Extract the [x, y] coordinate from the center of the cell holding the provided text.  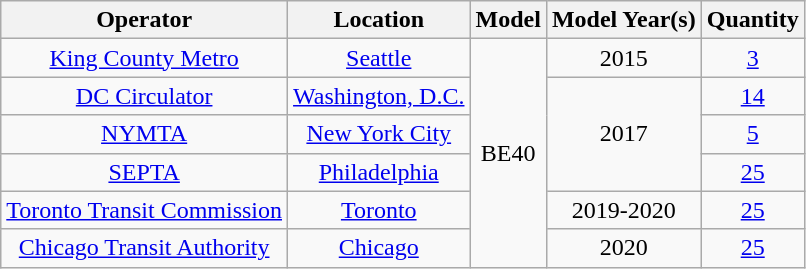
Location [379, 20]
Operator [144, 20]
2019-2020 [624, 210]
DC Circulator [144, 96]
BE40 [508, 153]
King County Metro [144, 58]
2015 [624, 58]
SEPTA [144, 172]
Model Year(s) [624, 20]
2020 [624, 248]
Washington, D.C. [379, 96]
14 [752, 96]
New York City [379, 134]
Model [508, 20]
5 [752, 134]
Chicago [379, 248]
Chicago Transit Authority [144, 248]
Seattle [379, 58]
3 [752, 58]
Toronto [379, 210]
2017 [624, 134]
Toronto Transit Commission [144, 210]
NYMTA [144, 134]
Quantity [752, 20]
Philadelphia [379, 172]
